Identify which cell holds the provided text, then report its [x, y] central coordinate. 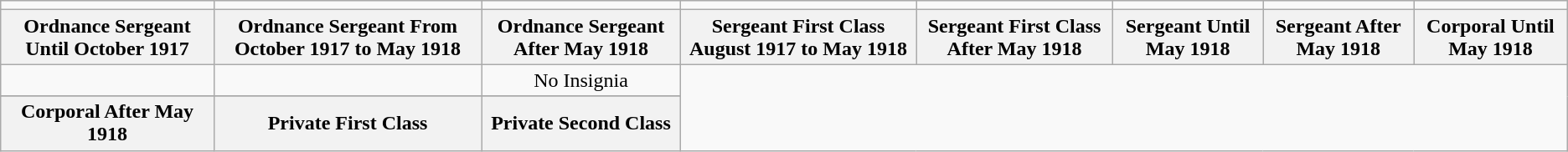
No Insignia [581, 80]
Sergeant After May 1918 [1338, 37]
Sergeant First Class August 1917 to May 1918 [797, 37]
Private First Class [347, 124]
Sergeant Until May 1918 [1188, 37]
Ordnance Sergeant After May 1918 [581, 37]
Private Second Class [581, 124]
Corporal After May 1918 [107, 124]
Sergeant First Class After May 1918 [1015, 37]
Corporal Until May 1918 [1491, 37]
Ordnance Sergeant From October 1917 to May 1918 [347, 37]
Ordnance Sergeant Until October 1917 [107, 37]
